Extract the (x, y) coordinate from the center of the cell holding the provided text.  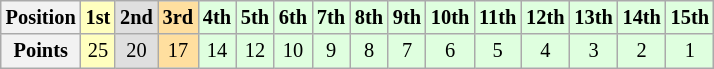
14 (217, 51)
1 (690, 51)
10 (293, 51)
4 (545, 51)
Position (41, 17)
Points (41, 51)
2nd (136, 17)
14th (642, 17)
6th (293, 17)
8th (369, 17)
9 (331, 51)
13th (593, 17)
8 (369, 51)
5 (498, 51)
2 (642, 51)
17 (178, 51)
11th (498, 17)
12 (255, 51)
3rd (178, 17)
12th (545, 17)
20 (136, 51)
25 (98, 51)
6 (450, 51)
9th (407, 17)
10th (450, 17)
7th (331, 17)
3 (593, 51)
5th (255, 17)
4th (217, 17)
1st (98, 17)
15th (690, 17)
7 (407, 51)
